Return the (X, Y) coordinate for the center point of the cell that contains the specified text.  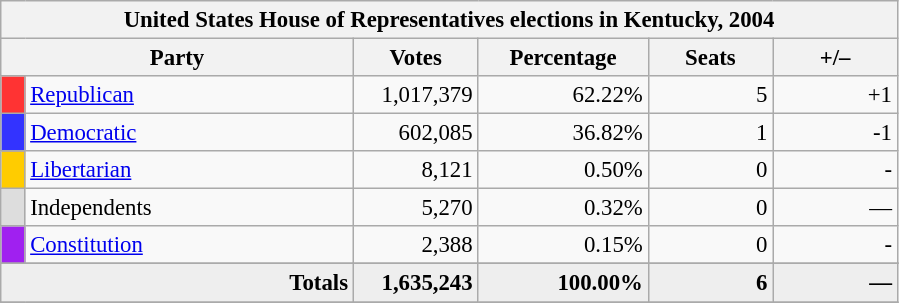
6 (710, 283)
5 (710, 95)
Percentage (563, 58)
8,121 (416, 170)
1 (710, 133)
Party (178, 58)
Constitution (189, 245)
1,635,243 (416, 283)
Democratic (189, 133)
0.50% (563, 170)
62.22% (563, 95)
0.32% (563, 208)
2,388 (416, 245)
+/– (836, 58)
Republican (189, 95)
602,085 (416, 133)
1,017,379 (416, 95)
Seats (710, 58)
-1 (836, 133)
36.82% (563, 133)
Totals (178, 283)
Independents (189, 208)
Libertarian (189, 170)
+1 (836, 95)
5,270 (416, 208)
Votes (416, 58)
United States House of Representatives elections in Kentucky, 2004 (450, 20)
100.00% (563, 283)
0.15% (563, 245)
